Pinpoint the cell where the given text exists, returning its (x, y) midpoint coordinate. 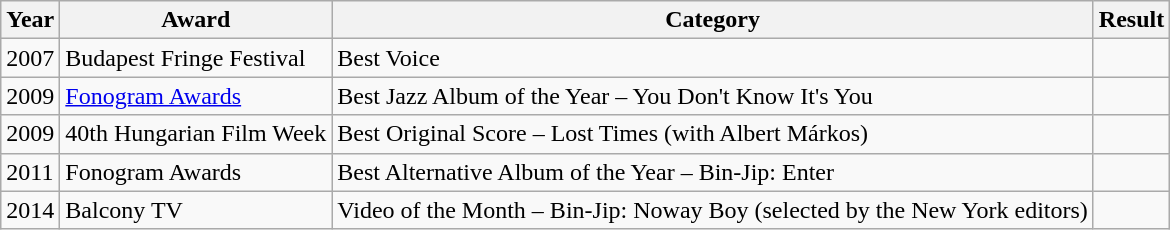
Budapest Fringe Festival (196, 58)
Category (713, 20)
Best Original Score – Lost Times (with Albert Márkos) (713, 134)
2011 (30, 172)
Balcony TV (196, 210)
40th Hungarian Film Week (196, 134)
Best Voice (713, 58)
Best Alternative Album of the Year – Bin-Jip: Enter (713, 172)
Video of the Month – Bin-Jip: Noway Boy (selected by the New York editors) (713, 210)
Result (1131, 20)
Year (30, 20)
Award (196, 20)
Best Jazz Album of the Year – You Don't Know It's You (713, 96)
2007 (30, 58)
2014 (30, 210)
